From the cell containing the given text, extract its center point as [X, Y] coordinate. 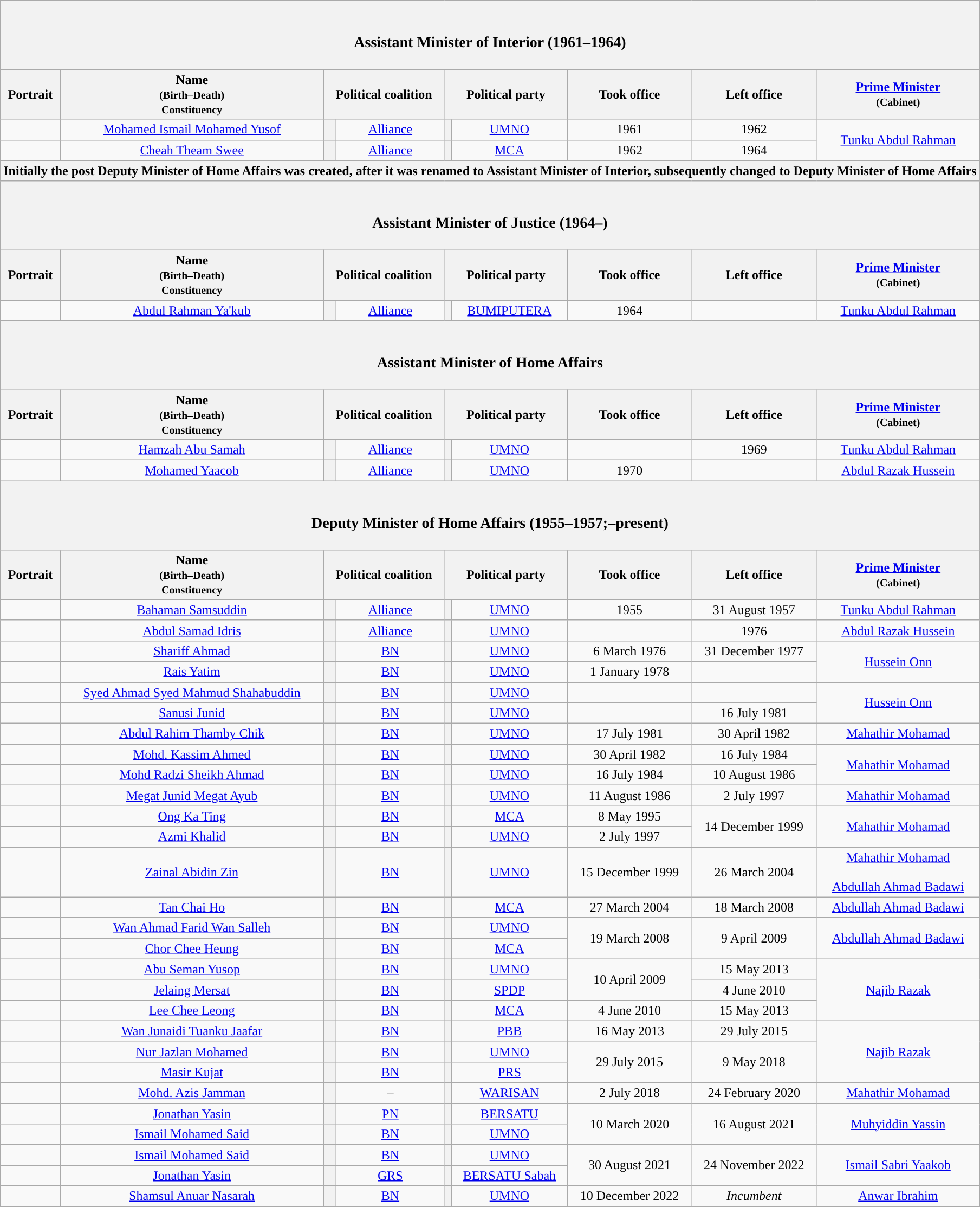
Azmi Khalid [192, 837]
Assistant Minister of Home Affairs [490, 356]
10 April 2009 [629, 979]
Mohamed Yaacob [192, 470]
Ismail Sabri Yaakob [898, 1165]
Zainal Abidin Zin [192, 872]
Sanusi Junid [192, 713]
30 August 2021 [629, 1165]
Mohamed Ismail Mohamed Yusof [192, 130]
27 March 2004 [629, 907]
1961 [629, 130]
Assistant Minister of Justice (1964–) [490, 216]
Cheah Theam Swee [192, 150]
Syed Ahmad Syed Mahmud Shahabuddin [192, 692]
Tan Chai Ho [192, 907]
1 January 1978 [629, 672]
BERSATU [509, 1114]
Mohd. Kassim Ahmed [192, 754]
1955 [629, 610]
Lee Chee Leong [192, 1010]
Shamsul Anuar Nasarah [192, 1196]
1970 [629, 470]
24 November 2022 [754, 1165]
Jelaing Mersat [192, 990]
6 March 1976 [629, 651]
Abdul Rahim Thamby Chik [192, 734]
Shariff Ahmad [192, 651]
Incumbent [754, 1196]
Abu Seman Yusop [192, 969]
31 December 1977 [754, 651]
16 August 2021 [754, 1124]
9 May 2018 [754, 1062]
16 May 2013 [629, 1031]
Anwar Ibrahim [898, 1196]
BUMIPUTERA [509, 311]
Hamzah Abu Samah [192, 450]
Mahathir MohamadAbdullah Ahmad Badawi [898, 872]
10 August 1986 [754, 775]
8 May 1995 [629, 816]
11 August 1986 [629, 796]
Deputy Minister of Home Affairs (1955–1957;–present) [490, 515]
10 December 2022 [629, 1196]
Assistant Minister of Interior (1961–1964) [490, 35]
Ong Ka Ting [192, 816]
17 July 1981 [629, 734]
1976 [754, 630]
Bahaman Samsuddin [192, 610]
9 April 2009 [754, 938]
GRS [390, 1176]
– [390, 1093]
Abdul Rahman Ya'kub [192, 311]
19 March 2008 [629, 938]
31 August 1957 [754, 610]
SPDP [509, 990]
PBB [509, 1031]
Megat Junid Megat Ayub [192, 796]
Chor Chee Heung [192, 948]
PN [390, 1114]
PRS [509, 1073]
24 February 2020 [754, 1093]
14 December 1999 [754, 827]
15 December 1999 [629, 872]
2 July 2018 [629, 1093]
Muhyiddin Yassin [898, 1124]
16 July 1981 [754, 713]
Rais Yatim [192, 672]
Mohd Radzi Sheikh Ahmad [192, 775]
BERSATU Sabah [509, 1176]
26 March 2004 [754, 872]
10 March 2020 [629, 1124]
Wan Junaidi Tuanku Jaafar [192, 1031]
18 March 2008 [754, 907]
Abdul Samad Idris [192, 630]
Mohd. Azis Jamman [192, 1093]
1969 [754, 450]
Masir Kujat [192, 1073]
Nur Jazlan Mohamed [192, 1052]
WARISAN [509, 1093]
Wan Ahmad Farid Wan Salleh [192, 928]
